Search for the cell housing the specified text and yield its (X, Y) center coordinate. 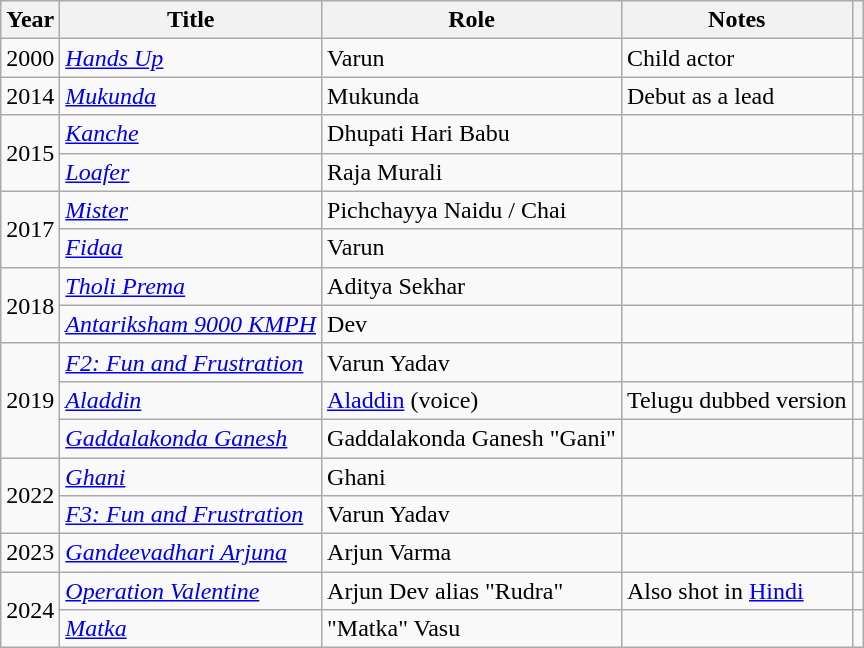
Notes (736, 20)
2023 (30, 553)
2014 (30, 96)
Tholi Prema (191, 286)
Kanche (191, 134)
Also shot in Hindi (736, 591)
Title (191, 20)
Aladdin (191, 400)
2015 (30, 153)
Arjun Dev alias "Rudra" (472, 591)
Year (30, 20)
Pichchayya Naidu / Chai (472, 210)
Role (472, 20)
2017 (30, 229)
"Matka" Vasu (472, 629)
Fidaa (191, 248)
F2: Fun and Frustration (191, 362)
Gaddalakonda Ganesh "Gani" (472, 438)
Raja Murali (472, 172)
Child actor (736, 58)
Telugu dubbed version (736, 400)
Gandeevadhari Arjuna (191, 553)
Matka (191, 629)
Mister (191, 210)
Dhupati Hari Babu (472, 134)
Gaddalakonda Ganesh (191, 438)
Arjun Varma (472, 553)
Operation Valentine (191, 591)
Aladdin (voice) (472, 400)
2018 (30, 305)
2024 (30, 610)
2019 (30, 400)
Loafer (191, 172)
Dev (472, 324)
Aditya Sekhar (472, 286)
2022 (30, 496)
Hands Up (191, 58)
Debut as a lead (736, 96)
F3: Fun and Frustration (191, 515)
Antariksham 9000 KMPH (191, 324)
2000 (30, 58)
